Determine the [x, y] coordinate at the center of the cell enclosing the given text.  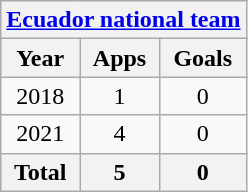
2018 [40, 96]
Year [40, 58]
5 [120, 172]
Total [40, 172]
Goals [202, 58]
1 [120, 96]
Apps [120, 58]
2021 [40, 134]
Ecuador national team [124, 20]
4 [120, 134]
